Extract the [X, Y] coordinate from the center of the cell holding the provided text.  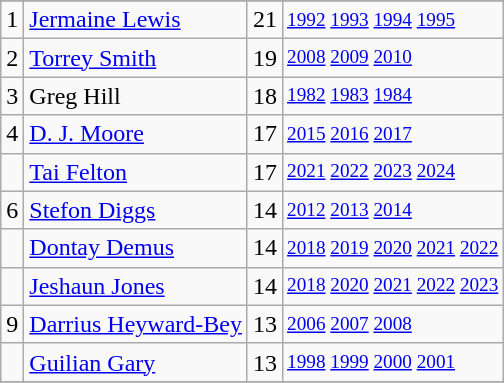
21 [264, 20]
6 [12, 210]
Jermaine Lewis [136, 20]
2006 2007 2008 [393, 324]
2018 2020 2021 2022 2023 [393, 286]
2018 2019 2020 2021 2022 [393, 248]
2008 2009 2010 [393, 58]
1982 1983 1984 [393, 96]
3 [12, 96]
1992 1993 1994 1995 [393, 20]
19 [264, 58]
Tai Felton [136, 172]
2012 2013 2014 [393, 210]
1998 1999 2000 2001 [393, 362]
Torrey Smith [136, 58]
2021 2022 2023 2024 [393, 172]
Greg Hill [136, 96]
4 [12, 134]
Dontay Demus [136, 248]
9 [12, 324]
2 [12, 58]
Darrius Heyward-Bey [136, 324]
18 [264, 96]
1 [12, 20]
2015 2016 2017 [393, 134]
Jeshaun Jones [136, 286]
Guilian Gary [136, 362]
D. J. Moore [136, 134]
Stefon Diggs [136, 210]
